For the text-containing cell, return its midpoint in [X, Y] coordinate format. 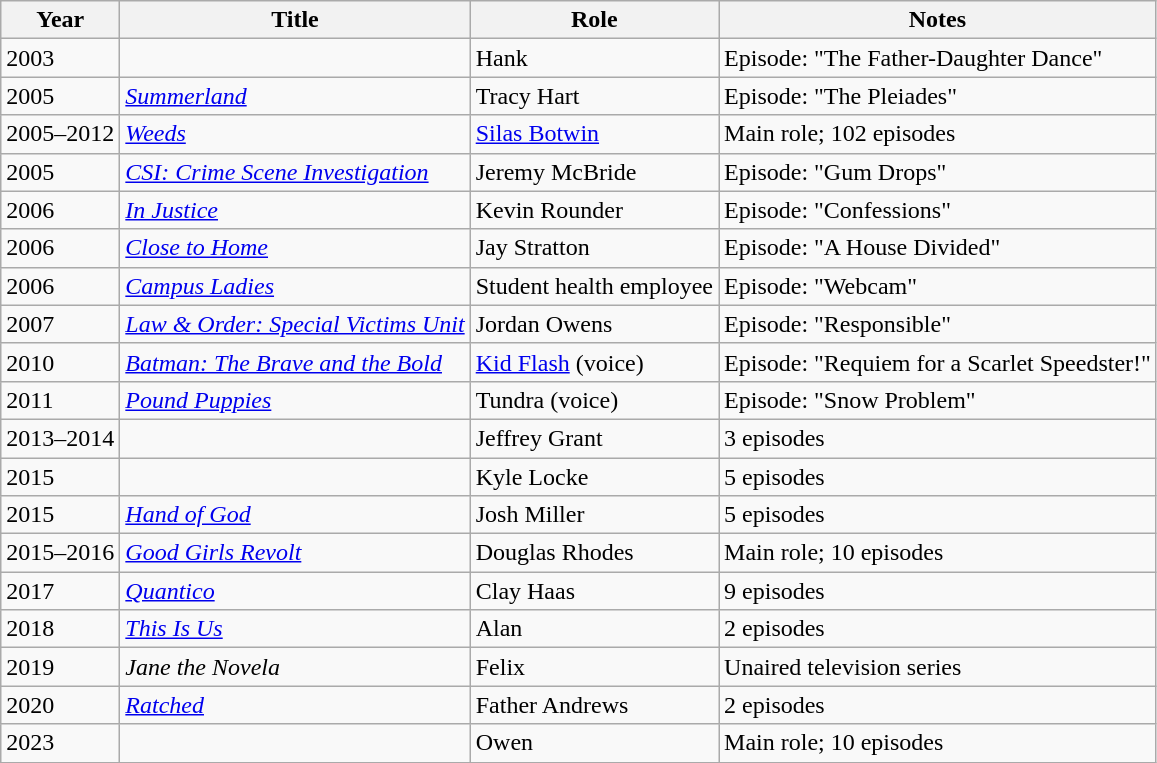
Close to Home [295, 248]
Jordan Owens [594, 324]
2011 [60, 400]
Law & Order: Special Victims Unit [295, 324]
Hank [594, 58]
Episode: "Gum Drops" [938, 172]
9 episodes [938, 591]
Pound Puppies [295, 400]
Kid Flash (voice) [594, 362]
In Justice [295, 210]
Jeremy McBride [594, 172]
Jay Stratton [594, 248]
Ratched [295, 705]
Batman: The Brave and the Bold [295, 362]
Episode: "The Pleiades" [938, 96]
Year [60, 20]
Hand of God [295, 515]
CSI: Crime Scene Investigation [295, 172]
2010 [60, 362]
Weeds [295, 134]
Summerland [295, 96]
Kyle Locke [594, 477]
Tracy Hart [594, 96]
Kevin Rounder [594, 210]
2019 [60, 667]
2018 [60, 629]
Student health employee [594, 286]
Good Girls Revolt [295, 553]
Campus Ladies [295, 286]
Role [594, 20]
Douglas Rhodes [594, 553]
2015–2016 [60, 553]
Father Andrews [594, 705]
Josh Miller [594, 515]
3 episodes [938, 438]
Unaired television series [938, 667]
2005–2012 [60, 134]
Episode: "The Father-Daughter Dance" [938, 58]
2017 [60, 591]
Episode: "Webcam" [938, 286]
2023 [60, 743]
Notes [938, 20]
2007 [60, 324]
Main role; 102 episodes [938, 134]
Alan [594, 629]
Quantico [295, 591]
2013–2014 [60, 438]
Episode: "Confessions" [938, 210]
Owen [594, 743]
Silas Botwin [594, 134]
Episode: "A House Divided" [938, 248]
Felix [594, 667]
Episode: "Requiem for a Scarlet Speedster!" [938, 362]
Title [295, 20]
Episode: "Snow Problem" [938, 400]
Episode: "Responsible" [938, 324]
Clay Haas [594, 591]
This Is Us [295, 629]
Jeffrey Grant [594, 438]
Jane the Novela [295, 667]
Tundra (voice) [594, 400]
2020 [60, 705]
2003 [60, 58]
